Find where the given text appears and provide that cell's center as (X, Y) coordinate. 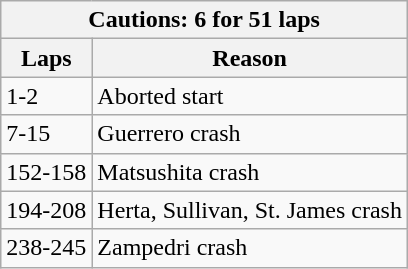
Cautions: 6 for 51 laps (204, 20)
1-2 (46, 96)
Zampedri crash (250, 248)
Aborted start (250, 96)
238-245 (46, 248)
Guerrero crash (250, 134)
Herta, Sullivan, St. James crash (250, 210)
152-158 (46, 172)
194-208 (46, 210)
Laps (46, 58)
Matsushita crash (250, 172)
7-15 (46, 134)
Reason (250, 58)
